Return (X, Y) of the center of cell containing provided text 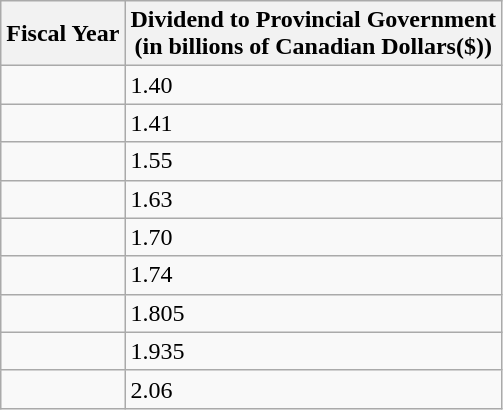
1.935 (314, 351)
Fiscal Year (63, 34)
1.41 (314, 123)
1.70 (314, 237)
1.63 (314, 199)
1.805 (314, 313)
1.55 (314, 161)
1.74 (314, 275)
2.06 (314, 389)
1.40 (314, 85)
Dividend to Provincial Government(in billions of Canadian Dollars($)) (314, 34)
